Provide the [X, Y] coordinate of the cell's center where the given text is located.  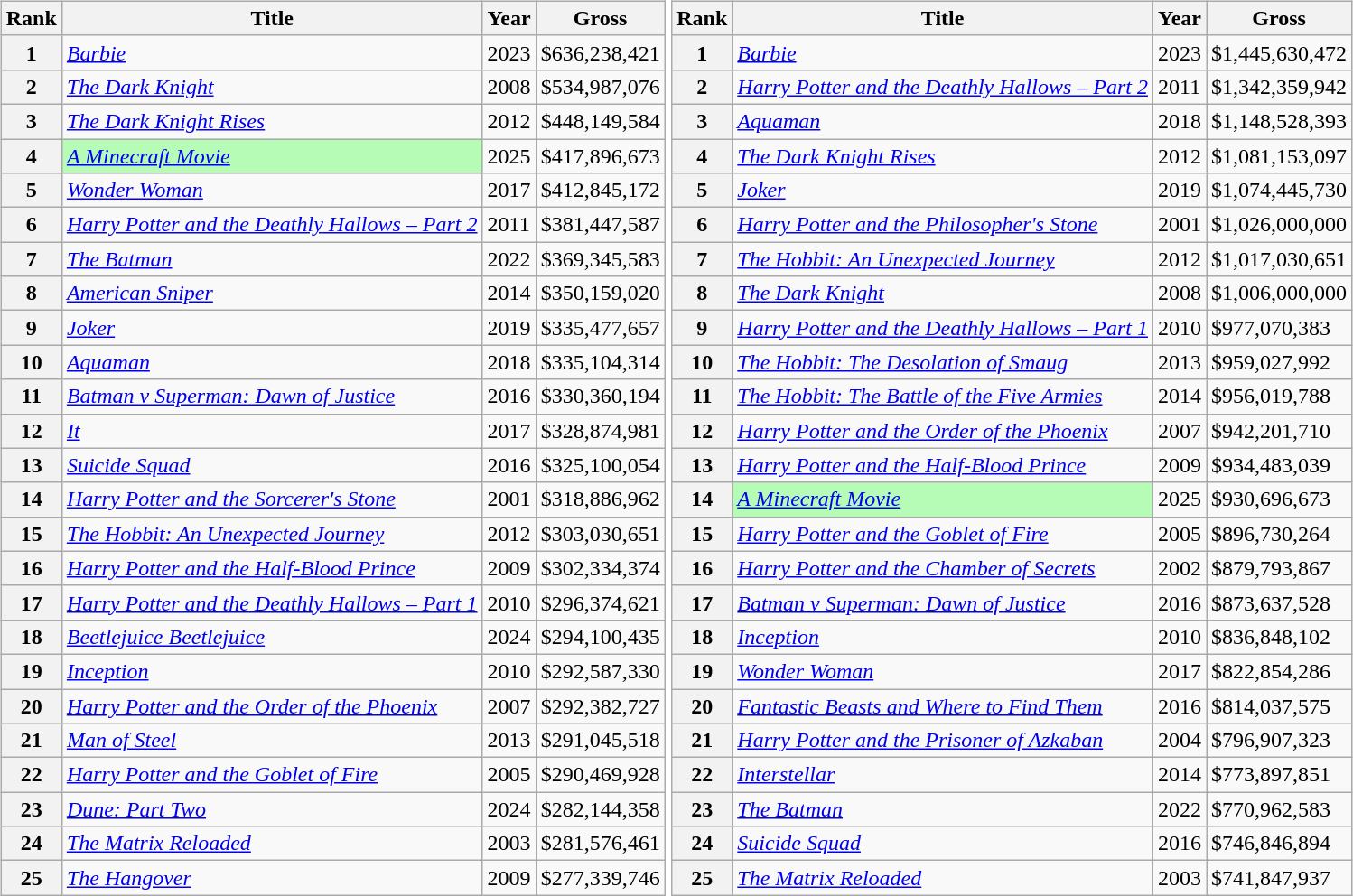
$335,477,657 [600, 328]
$934,483,039 [1279, 465]
$796,907,323 [1279, 741]
The Hobbit: The Battle of the Five Armies [943, 397]
$277,339,746 [600, 878]
2002 [1180, 568]
$879,793,867 [1279, 568]
2004 [1180, 741]
Dune: Part Two [272, 809]
$292,587,330 [600, 671]
$773,897,851 [1279, 775]
It [272, 431]
$1,017,030,651 [1279, 259]
$302,334,374 [600, 568]
$873,637,528 [1279, 602]
$1,342,359,942 [1279, 87]
$1,148,528,393 [1279, 121]
$930,696,673 [1279, 499]
Fantastic Beasts and Where to Find Them [943, 705]
$448,149,584 [600, 121]
$417,896,673 [600, 156]
$1,026,000,000 [1279, 225]
$318,886,962 [600, 499]
$1,081,153,097 [1279, 156]
Man of Steel [272, 741]
$303,030,651 [600, 534]
$290,469,928 [600, 775]
$281,576,461 [600, 844]
Harry Potter and the Chamber of Secrets [943, 568]
$282,144,358 [600, 809]
$1,074,445,730 [1279, 191]
American Sniper [272, 294]
$350,159,020 [600, 294]
The Hangover [272, 878]
$746,846,894 [1279, 844]
$977,070,383 [1279, 328]
$814,037,575 [1279, 705]
$330,360,194 [600, 397]
$369,345,583 [600, 259]
$296,374,621 [600, 602]
Harry Potter and the Prisoner of Azkaban [943, 741]
$335,104,314 [600, 362]
Beetlejuice Beetlejuice [272, 637]
$292,382,727 [600, 705]
$294,100,435 [600, 637]
$636,238,421 [600, 52]
$770,962,583 [1279, 809]
$328,874,981 [600, 431]
$325,100,054 [600, 465]
$291,045,518 [600, 741]
$412,845,172 [600, 191]
$959,027,992 [1279, 362]
$1,445,630,472 [1279, 52]
$836,848,102 [1279, 637]
The Hobbit: The Desolation of Smaug [943, 362]
Interstellar [943, 775]
$822,854,286 [1279, 671]
$534,987,076 [600, 87]
$1,006,000,000 [1279, 294]
$956,019,788 [1279, 397]
Harry Potter and the Sorcerer's Stone [272, 499]
$741,847,937 [1279, 878]
$942,201,710 [1279, 431]
Harry Potter and the Philosopher's Stone [943, 225]
$896,730,264 [1279, 534]
$381,447,587 [600, 225]
